Search for the cell housing the specified text and yield its [X, Y] center coordinate. 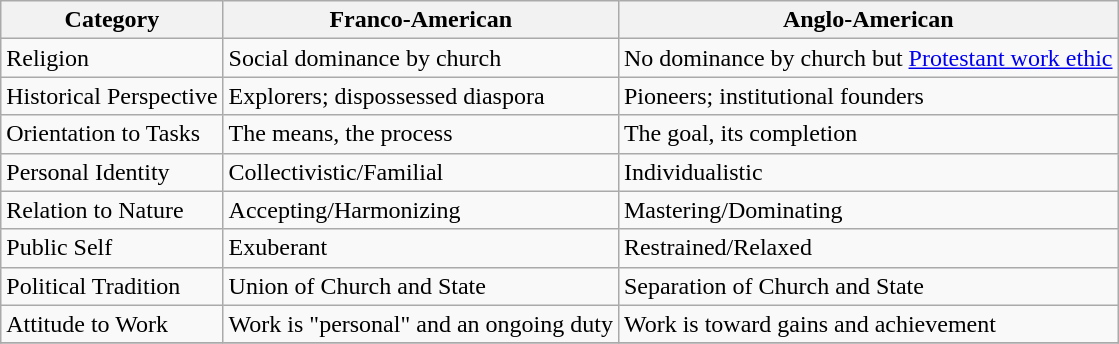
Historical Perspective [112, 96]
Category [112, 20]
Explorers; dispossessed diaspora [420, 96]
Religion [112, 58]
Collectivistic/Familial [420, 172]
Orientation to Tasks [112, 134]
Relation to Nature [112, 210]
Franco-American [420, 20]
Pioneers; institutional founders [868, 96]
Mastering/Dominating [868, 210]
Union of Church and State [420, 286]
The means, the process [420, 134]
Personal Identity [112, 172]
Exuberant [420, 248]
Attitude to Work [112, 324]
Public Self [112, 248]
Social dominance by church [420, 58]
Work is "personal" and an ongoing duty [420, 324]
Restrained/Relaxed [868, 248]
Work is toward gains and achievement [868, 324]
Separation of Church and State [868, 286]
No dominance by church but Protestant work ethic [868, 58]
Anglo-American [868, 20]
Individualistic [868, 172]
Political Tradition [112, 286]
The goal, its completion [868, 134]
Accepting/Harmonizing [420, 210]
